Capture the cell that displays the provided text and extract its (x, y) central coordinate. 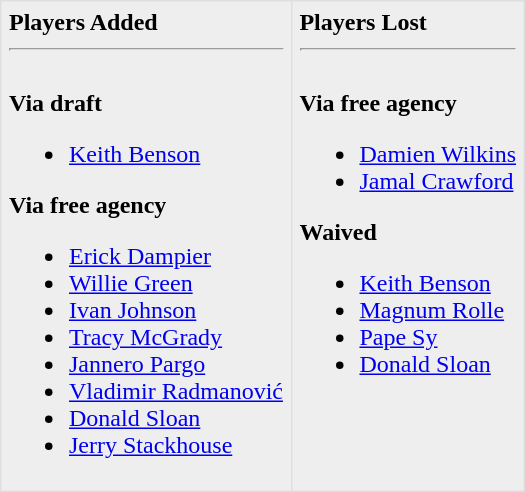
Players Lost Via free agencyDamien WilkinsJamal CrawfordWaivedKeith BensonMagnum RollePape SyDonald Sloan (408, 246)
